For the text-containing cell, return its midpoint in (X, Y) coordinate format. 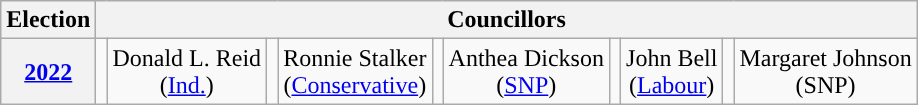
Election (48, 20)
Anthea Dickson(SNP) (526, 72)
John Bell(Labour) (672, 72)
2022 (48, 72)
Ronnie Stalker(Conservative) (355, 72)
Margaret Johnson(SNP) (826, 72)
Donald L. Reid(Ind.) (187, 72)
Councillors (506, 20)
